Search for the cell housing the specified text and yield its (x, y) center coordinate. 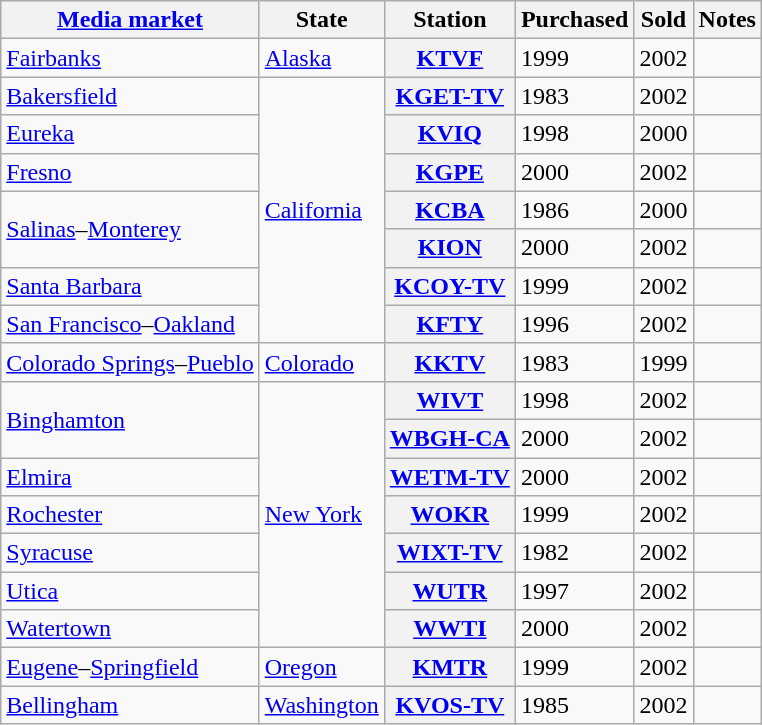
San Francisco–Oakland (130, 324)
Station (450, 20)
Purchased (574, 20)
Fresno (130, 172)
KFTY (450, 324)
WETM-TV (450, 477)
KGPE (450, 172)
KION (450, 248)
Elmira (130, 477)
WIVT (450, 400)
Utica (130, 591)
Colorado Springs–Pueblo (130, 362)
WBGH-CA (450, 438)
Bakersfield (130, 96)
State (322, 20)
1982 (574, 553)
Media market (130, 20)
WUTR (450, 591)
Fairbanks (130, 58)
California (322, 210)
1985 (574, 705)
1986 (574, 210)
Bellingham (130, 705)
Eureka (130, 134)
Sold (664, 20)
KVOS-TV (450, 705)
KGET-TV (450, 96)
KKTV (450, 362)
Syracuse (130, 553)
Binghamton (130, 419)
KCBA (450, 210)
Colorado (322, 362)
Rochester (130, 515)
WWTI (450, 629)
WOKR (450, 515)
KMTR (450, 667)
KCOY-TV (450, 286)
KVIQ (450, 134)
Washington (322, 705)
Oregon (322, 667)
Alaska (322, 58)
Eugene–Springfield (130, 667)
Notes (727, 20)
Watertown (130, 629)
New York (322, 514)
WIXT-TV (450, 553)
Salinas–Monterey (130, 229)
KTVF (450, 58)
1997 (574, 591)
Santa Barbara (130, 286)
1996 (574, 324)
